For the text-containing cell, return its midpoint in [x, y] coordinate format. 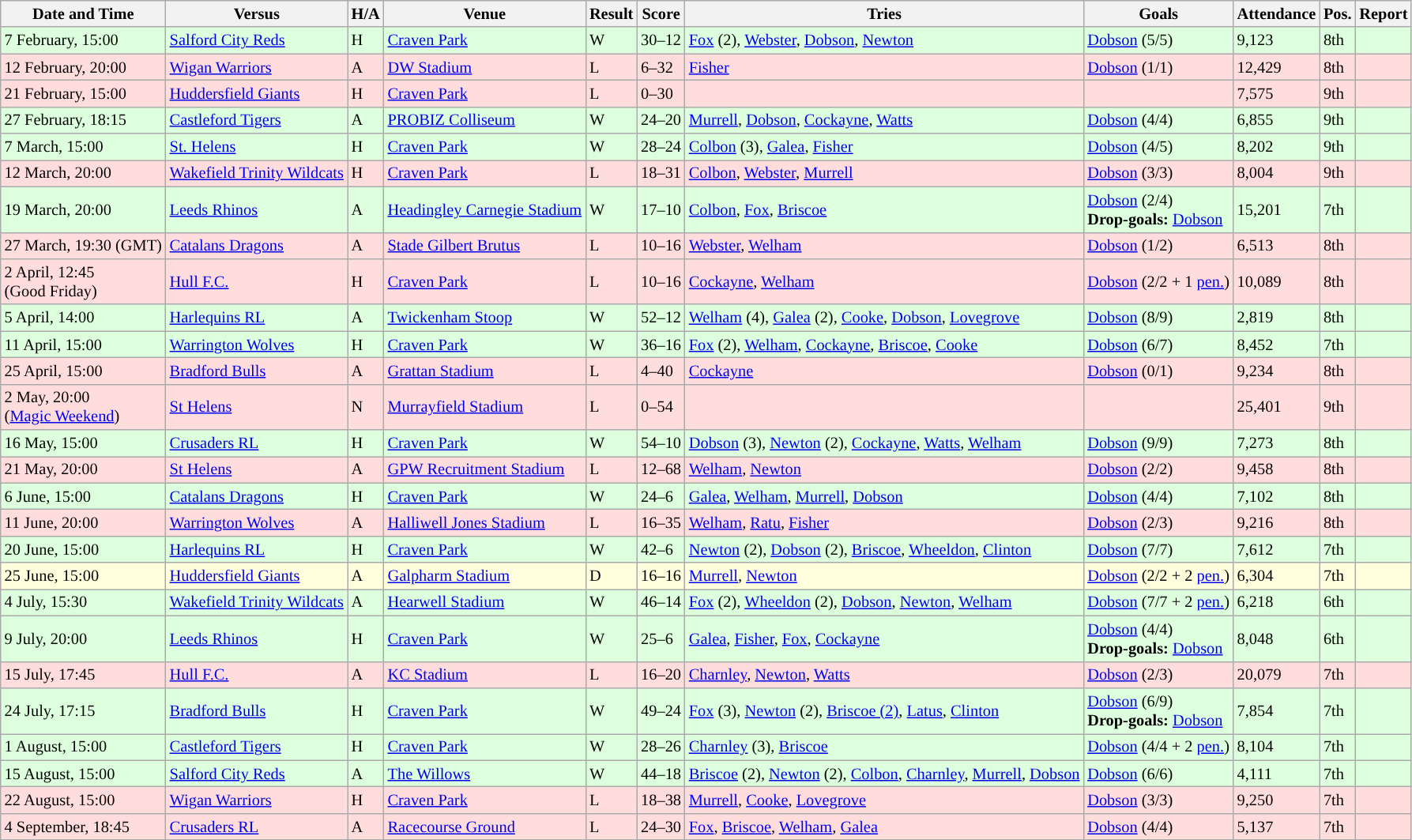
Welham (4), Galea (2), Cooke, Dobson, Lovegrove [884, 318]
Webster, Welham [884, 246]
6 June, 15:00 [84, 496]
Fisher [884, 67]
2 April, 12:45(Good Friday) [84, 281]
7,102 [1277, 496]
25 June, 15:00 [84, 576]
Dobson (4/5) [1158, 147]
Murrell, Newton [884, 576]
8,104 [1277, 747]
Twickenham Stoop [485, 318]
18–31 [661, 173]
24 July, 17:15 [84, 710]
16–20 [661, 675]
Fox (3), Newton (2), Briscoe (2), Latus, Clinton [884, 710]
N [366, 407]
Result [612, 13]
Colbon, Fox, Briscoe [884, 209]
9,216 [1277, 522]
Murrell, Dobson, Cockayne, Watts [884, 120]
9,123 [1277, 40]
2 May, 20:00(Magic Weekend) [84, 407]
Murrayfield Stadium [485, 407]
4 July, 15:30 [84, 602]
15 August, 15:00 [84, 774]
9,250 [1277, 800]
7,575 [1277, 93]
Date and Time [84, 13]
4–40 [661, 371]
10,089 [1277, 281]
16–16 [661, 576]
Versus [257, 13]
6,855 [1277, 120]
Dobson (4/4)Drop-goals: Dobson [1158, 638]
Goals [1158, 13]
6,304 [1277, 576]
11 April, 15:00 [84, 345]
Fox, Briscoe, Welham, Galea [884, 827]
21 May, 20:00 [84, 469]
9 July, 20:00 [84, 638]
Welham, Newton [884, 469]
Dobson (2/2) [1158, 469]
2,819 [1277, 318]
7 February, 15:00 [84, 40]
6–32 [661, 67]
St. Helens [257, 147]
Dobson (2/2 + 2 pen.) [1158, 576]
0–54 [661, 407]
49–24 [661, 710]
9,234 [1277, 371]
Grattan Stadium [485, 371]
4,111 [1277, 774]
20 June, 15:00 [84, 549]
Dobson (6/9)Drop-goals: Dobson [1158, 710]
6,513 [1277, 246]
Racecourse Ground [485, 827]
Report [1383, 13]
4 September, 18:45 [84, 827]
9,458 [1277, 469]
Dobson (8/9) [1158, 318]
28–24 [661, 147]
Halliwell Jones Stadium [485, 522]
KC Stadium [485, 675]
Dobson (1/2) [1158, 246]
8,004 [1277, 173]
Headingley Carnegie Stadium [485, 209]
12,429 [1277, 67]
7 March, 15:00 [84, 147]
Tries [884, 13]
DW Stadium [485, 67]
12 February, 20:00 [84, 67]
Dobson (3), Newton (2), Cockayne, Watts, Welham [884, 443]
25,401 [1277, 407]
Dobson (6/7) [1158, 345]
Fox (2), Welham, Cockayne, Briscoe, Cooke [884, 345]
44–18 [661, 774]
Dobson (7/7) [1158, 549]
5 April, 14:00 [84, 318]
16–35 [661, 522]
Galea, Welham, Murrell, Dobson [884, 496]
27 February, 18:15 [84, 120]
Galea, Fisher, Fox, Cockayne [884, 638]
Pos. [1337, 13]
Hearwell Stadium [485, 602]
24–6 [661, 496]
8,452 [1277, 345]
42–6 [661, 549]
1 August, 15:00 [84, 747]
Dobson (1/1) [1158, 67]
Dobson (9/9) [1158, 443]
7,854 [1277, 710]
Cockayne [884, 371]
D [612, 576]
15,201 [1277, 209]
Murrell, Cooke, Lovegrove [884, 800]
12–68 [661, 469]
Fox (2), Webster, Dobson, Newton [884, 40]
46–14 [661, 602]
Cockayne, Welham [884, 281]
36–16 [661, 345]
The Willows [485, 774]
Dobson (7/7 + 2 pen.) [1158, 602]
Colbon, Webster, Murrell [884, 173]
6,218 [1277, 602]
Stade Gilbert Brutus [485, 246]
21 February, 15:00 [84, 93]
12 March, 20:00 [84, 173]
Dobson (2/2 + 1 pen.) [1158, 281]
Newton (2), Dobson (2), Briscoe, Wheeldon, Clinton [884, 549]
20,079 [1277, 675]
19 March, 20:00 [84, 209]
Dobson (4/4 + 2 pen.) [1158, 747]
PROBIZ Colliseum [485, 120]
22 August, 15:00 [84, 800]
GPW Recruitment Stadium [485, 469]
27 March, 19:30 (GMT) [84, 246]
24–30 [661, 827]
30–12 [661, 40]
28–26 [661, 747]
Venue [485, 13]
5,137 [1277, 827]
Dobson (5/5) [1158, 40]
7,612 [1277, 549]
52–12 [661, 318]
54–10 [661, 443]
0–30 [661, 93]
8,048 [1277, 638]
25–6 [661, 638]
Colbon (3), Galea, Fisher [884, 147]
15 July, 17:45 [84, 675]
17–10 [661, 209]
Welham, Ratu, Fisher [884, 522]
25 April, 15:00 [84, 371]
18–38 [661, 800]
H/A [366, 13]
Galpharm Stadium [485, 576]
Charnley (3), Briscoe [884, 747]
Dobson (6/6) [1158, 774]
24–20 [661, 120]
11 June, 20:00 [84, 522]
Fox (2), Wheeldon (2), Dobson, Newton, Welham [884, 602]
7,273 [1277, 443]
Dobson (0/1) [1158, 371]
16 May, 15:00 [84, 443]
Briscoe (2), Newton (2), Colbon, Charnley, Murrell, Dobson [884, 774]
Attendance [1277, 13]
Dobson (2/4)Drop-goals: Dobson [1158, 209]
8,202 [1277, 147]
Score [661, 13]
Charnley, Newton, Watts [884, 675]
